Capture the cell that displays the provided text and extract its [X, Y] central coordinate. 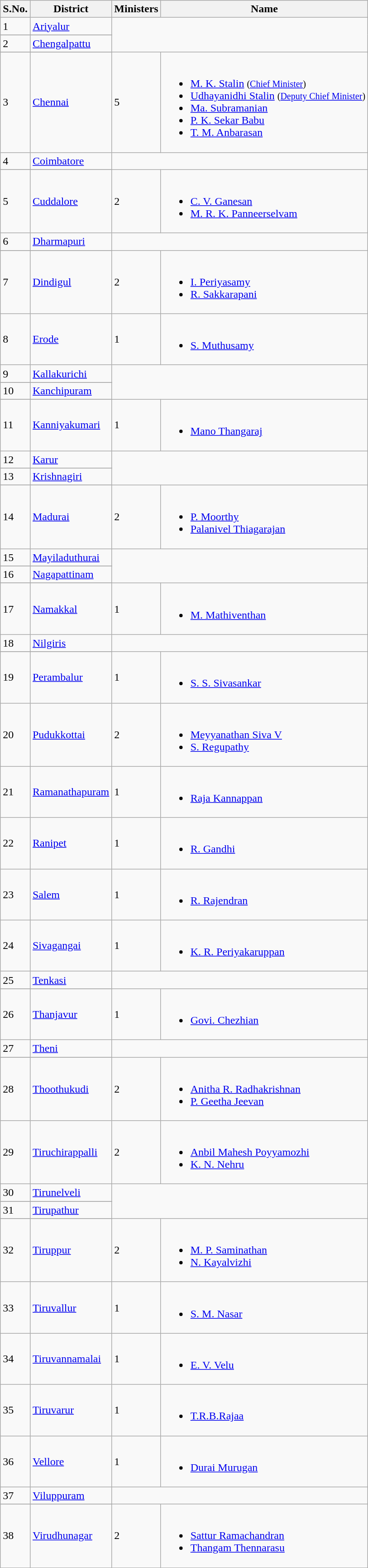
Thoothukudi [71, 1089]
M. Mathiventhan [264, 609]
I. PeriyasamyR. Sakkarapani [264, 282]
Ariyalur [71, 26]
13 [15, 477]
27 [15, 1048]
S. S. Sivasankar [264, 677]
District [71, 9]
19 [15, 677]
Name [264, 9]
Cuddalore [71, 201]
Namakkal [71, 609]
Virudhunagar [71, 1536]
Chengalpattu [71, 44]
10 [15, 391]
Dharmapuri [71, 242]
Dindigul [71, 282]
Sivagangai [71, 945]
20 [15, 735]
Tiruchirappalli [71, 1152]
E. V. Velu [264, 1359]
R. Gandhi [264, 843]
Nilgiris [71, 643]
S. Muthusamy [264, 339]
17 [15, 609]
Tiruvallur [71, 1308]
Thanjavur [71, 1014]
M. P. SaminathanN. Kayalvizhi [264, 1250]
36 [15, 1461]
29 [15, 1152]
14 [15, 517]
38 [15, 1536]
4 [15, 161]
Tenkasi [71, 980]
Tiruvarur [71, 1410]
Durai Murugan [264, 1461]
Nagapattinam [71, 575]
Meyyanathan Siva VS. Regupathy [264, 735]
K. R. Periyakaruppan [264, 945]
7 [15, 282]
Perambalur [71, 677]
32 [15, 1250]
21 [15, 792]
8 [15, 339]
35 [15, 1410]
Tirunelveli [71, 1193]
9 [15, 373]
Karur [71, 459]
Kanchipuram [71, 391]
T.R.B.Rajaa [264, 1410]
24 [15, 945]
Mayiladuthurai [71, 557]
26 [15, 1014]
Vellore [71, 1461]
Ramanathapuram [71, 792]
Coimbatore [71, 161]
28 [15, 1089]
Govi. Chezhian [264, 1014]
Tirupathur [71, 1210]
Mano Thangaraj [264, 425]
Erode [71, 339]
31 [15, 1210]
Madurai [71, 517]
37 [15, 1495]
3 [15, 102]
Anitha R. RadhakrishnanP. Geetha Jeevan [264, 1089]
Salem [71, 895]
12 [15, 459]
Tiruvannamalai [71, 1359]
30 [15, 1193]
Theni [71, 1048]
M. K. Stalin (Chief Minister)Udhayanidhi Stalin (Deputy Chief Minister)Ma. SubramanianP. K. Sekar BabuT. M. Anbarasan [264, 102]
34 [15, 1359]
Krishnagiri [71, 477]
Sattur RamachandranThangam Thennarasu [264, 1536]
Raja Kannappan [264, 792]
6 [15, 242]
S. M. Nasar [264, 1308]
P. MoorthyPalanivel Thiagarajan [264, 517]
Pudukkottai [71, 735]
Tiruppur [71, 1250]
R. Rajendran [264, 895]
S.No. [15, 9]
15 [15, 557]
C. V. GanesanM. R. K. Panneerselvam [264, 201]
Chennai [71, 102]
22 [15, 843]
11 [15, 425]
16 [15, 575]
25 [15, 980]
Viluppuram [71, 1495]
Ranipet [71, 843]
18 [15, 643]
Kallakurichi [71, 373]
Anbil Mahesh PoyyamozhiK. N. Nehru [264, 1152]
Kanniyakumari [71, 425]
23 [15, 895]
Ministers [136, 9]
33 [15, 1308]
